Search for the cell housing the specified text and yield its [X, Y] center coordinate. 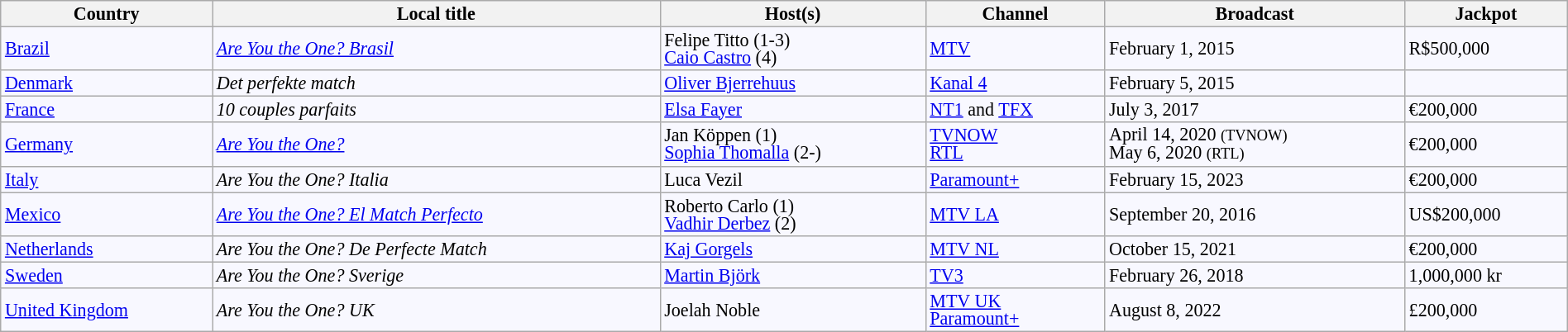
MTV LA [1016, 214]
Are You the One? De Perfecte Match [437, 249]
TV3 [1016, 274]
MTV [1016, 48]
Are You the One? Sverige [437, 274]
MTV UKParamount+ [1016, 309]
United Kingdom [107, 309]
Are You the One? Italia [437, 180]
October 15, 2021 [1255, 249]
Local title [437, 13]
Kanal 4 [1016, 83]
Are You the One? [437, 144]
September 20, 2016 [1255, 214]
MTV NL [1016, 249]
Kaj Gorgels [792, 249]
Luca Vezil [792, 180]
Host(s) [792, 13]
Are You the One? El Match Perfecto [437, 214]
TVNOWRTL [1016, 144]
Germany [107, 144]
Country [107, 13]
February 15, 2023 [1255, 180]
£200,000 [1485, 309]
Channel [1016, 13]
February 5, 2015 [1255, 83]
Roberto Carlo (1)Vadhir Derbez (2) [792, 214]
Felipe Titto (1-3)Caio Castro (4) [792, 48]
Jan Köppen (1)Sophia Thomalla (2-) [792, 144]
February 1, 2015 [1255, 48]
Denmark [107, 83]
R$500,000 [1485, 48]
Paramount+ [1016, 180]
France [107, 107]
US$200,000 [1485, 214]
Brazil [107, 48]
April 14, 2020 (TVNOW)May 6, 2020 (RTL) [1255, 144]
Det perfekte match [437, 83]
Sweden [107, 274]
1,000,000 kr [1485, 274]
10 couples parfaits [437, 107]
Martin Björk [792, 274]
Joelah Noble [792, 309]
Are You the One? Brasil [437, 48]
February 26, 2018 [1255, 274]
July 3, 2017 [1255, 107]
Broadcast [1255, 13]
NT1 and TFX [1016, 107]
August 8, 2022 [1255, 309]
Netherlands [107, 249]
Jackpot [1485, 13]
Elsa Fayer [792, 107]
Italy [107, 180]
Are You the One? UK [437, 309]
Mexico [107, 214]
Oliver Bjerrehuus [792, 83]
